Identify which cell holds the provided text, then report its [x, y] central coordinate. 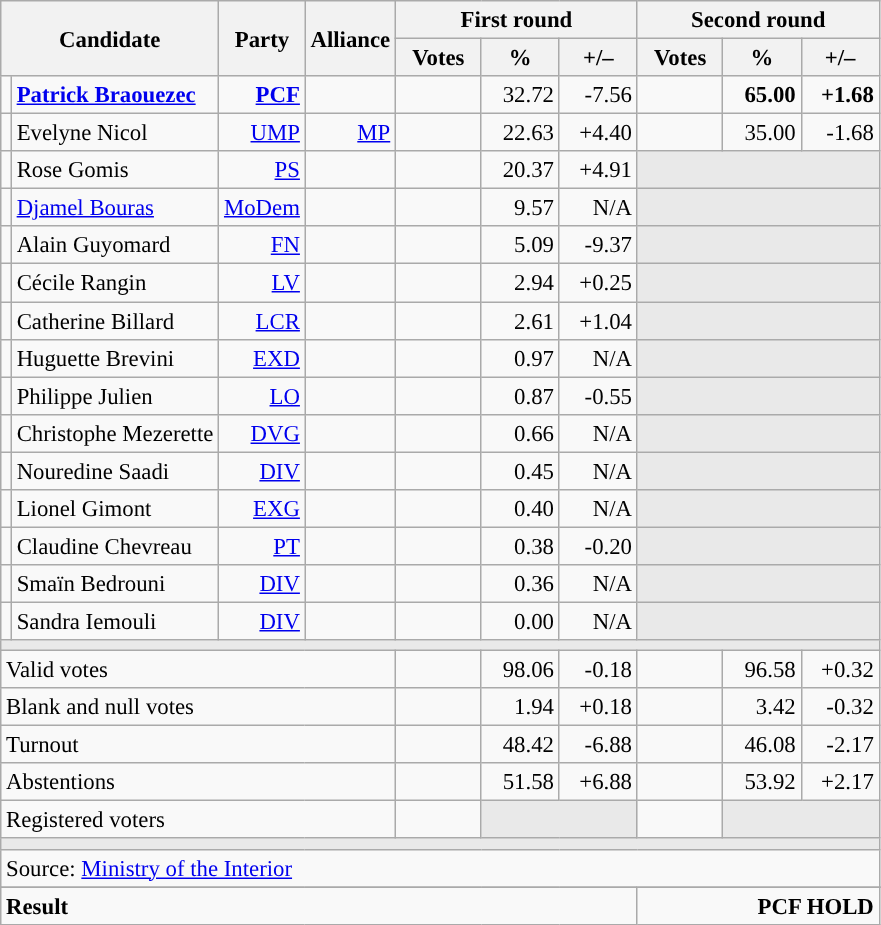
Smaïn Bedrouni [114, 584]
Blank and null votes [198, 707]
LO [262, 396]
0.87 [520, 396]
5.09 [520, 245]
Cécile Rangin [114, 283]
Philippe Julien [114, 396]
Lionel Gimont [114, 509]
+4.91 [598, 170]
0.00 [520, 621]
53.92 [762, 782]
Nouredine Saadi [114, 471]
0.40 [520, 509]
PCF [262, 95]
-0.32 [840, 707]
Turnout [198, 745]
MoDem [262, 208]
-0.20 [598, 546]
+0.18 [598, 707]
-0.18 [598, 670]
9.57 [520, 208]
Huguette Brevini [114, 358]
EXD [262, 358]
98.06 [520, 670]
Source: Ministry of the Interior [440, 868]
48.42 [520, 745]
0.97 [520, 358]
+0.32 [840, 670]
LV [262, 283]
32.72 [520, 95]
0.66 [520, 433]
35.00 [762, 133]
+6.88 [598, 782]
-9.37 [598, 245]
65.00 [762, 95]
0.36 [520, 584]
0.38 [520, 546]
Result [320, 906]
+1.68 [840, 95]
22.63 [520, 133]
Candidate [110, 38]
EXG [262, 509]
0.45 [520, 471]
+0.25 [598, 283]
-1.68 [840, 133]
2.61 [520, 321]
Djamel Bouras [114, 208]
FN [262, 245]
Catherine Billard [114, 321]
2.94 [520, 283]
1.94 [520, 707]
-2.17 [840, 745]
Alain Guyomard [114, 245]
Alliance [350, 38]
PS [262, 170]
PT [262, 546]
-0.55 [598, 396]
3.42 [762, 707]
46.08 [762, 745]
Claudine Chevreau [114, 546]
PCF HOLD [758, 906]
MP [350, 133]
Sandra Iemouli [114, 621]
UMP [262, 133]
-7.56 [598, 95]
Registered voters [198, 820]
+2.17 [840, 782]
Second round [758, 20]
51.58 [520, 782]
Valid votes [198, 670]
Party [262, 38]
96.58 [762, 670]
Abstentions [198, 782]
Christophe Mezerette [114, 433]
DVG [262, 433]
LCR [262, 321]
+1.04 [598, 321]
20.37 [520, 170]
+4.40 [598, 133]
-6.88 [598, 745]
Patrick Braouezec [114, 95]
First round [517, 20]
Rose Gomis [114, 170]
Evelyne Nicol [114, 133]
